Return [X, Y] of the center of cell containing provided text 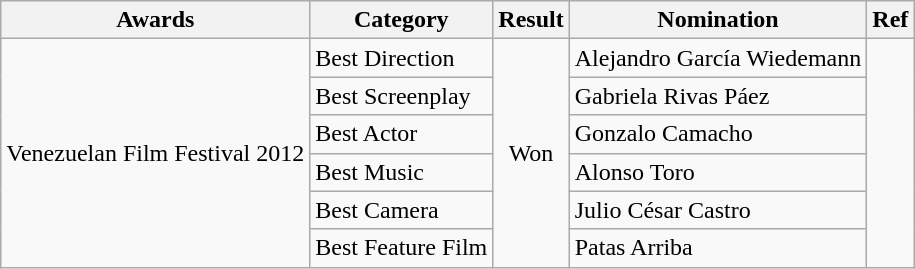
Gabriela Rivas Páez [718, 96]
Result [531, 20]
Venezuelan Film Festival 2012 [156, 153]
Best Actor [402, 134]
Alonso Toro [718, 172]
Won [531, 153]
Julio César Castro [718, 210]
Ref [890, 20]
Category [402, 20]
Patas Arriba [718, 248]
Best Camera [402, 210]
Best Screenplay [402, 96]
Alejandro García Wiedemann [718, 58]
Nomination [718, 20]
Best Feature Film [402, 248]
Best Music [402, 172]
Best Direction [402, 58]
Awards [156, 20]
Gonzalo Camacho [718, 134]
